Scan for the cell matching the given text and deliver its (x, y) coordinate at center. 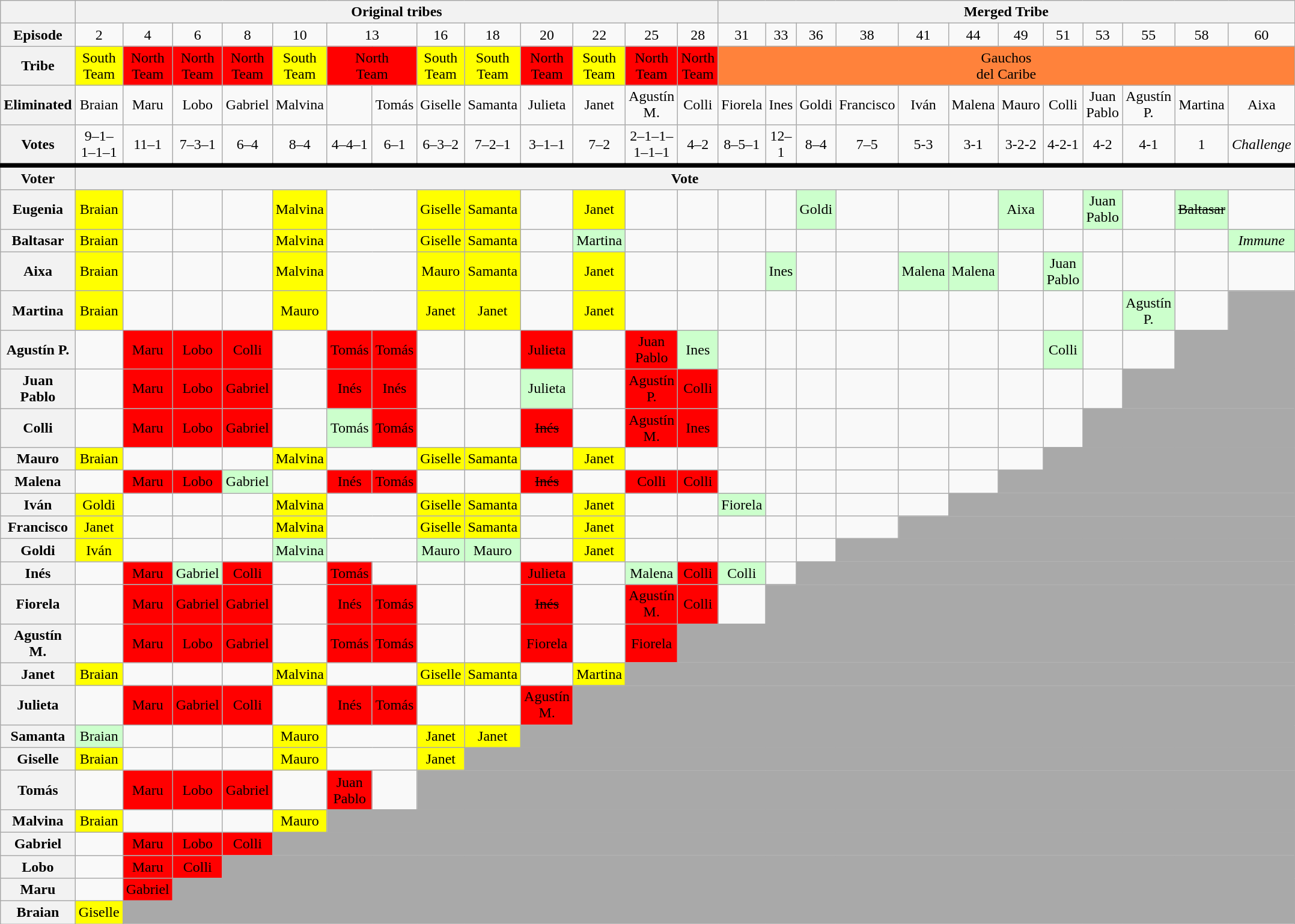
Eugenia (38, 209)
11–1 (148, 145)
4 (148, 35)
20 (547, 35)
51 (1063, 35)
13 (371, 35)
36 (816, 35)
7–2 (600, 145)
58 (1202, 35)
53 (1103, 35)
Immune (1261, 240)
6–4 (248, 145)
44 (974, 35)
4–4–1 (350, 145)
5-3 (923, 145)
7–3–1 (197, 145)
41 (923, 35)
33 (781, 35)
9–1–1–1–1 (99, 145)
6–3–2 (441, 145)
8–5–1 (742, 145)
8 (248, 35)
7–5 (867, 145)
22 (600, 35)
4-2 (1103, 145)
Original tribes (397, 12)
6–1 (394, 145)
Vote (685, 178)
Merged Tribe (1006, 12)
Voter (38, 178)
2 (99, 35)
Eliminated (38, 105)
Gauchosdel Caribe (1006, 66)
38 (867, 35)
55 (1149, 35)
Challenge (1261, 145)
10 (299, 35)
Tribe (38, 66)
7–2–1 (493, 145)
18 (493, 35)
Votes (38, 145)
6 (197, 35)
12–1 (781, 145)
4-2-1 (1063, 145)
Episode (38, 35)
4-1 (1149, 145)
28 (698, 35)
South Team (99, 66)
60 (1261, 35)
16 (441, 35)
4–2 (698, 145)
49 (1020, 35)
25 (651, 35)
3-1 (974, 145)
3–1–1 (547, 145)
1 (1202, 145)
3-2-2 (1020, 145)
31 (742, 35)
2–1–1–1–1–1 (651, 145)
